Capture the cell that displays the provided text and extract its (x, y) central coordinate. 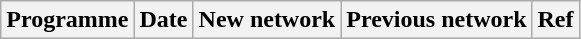
Ref (556, 20)
Previous network (436, 20)
Date (164, 20)
Programme (68, 20)
New network (267, 20)
